Scan for the cell matching the given text and deliver its (x, y) coordinate at center. 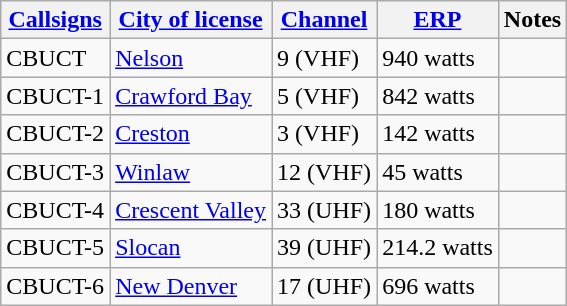
842 watts (438, 96)
CBUCT-5 (56, 248)
214.2 watts (438, 248)
Winlaw (191, 172)
Nelson (191, 58)
City of license (191, 20)
Callsigns (56, 20)
33 (UHF) (324, 210)
Channel (324, 20)
Slocan (191, 248)
696 watts (438, 286)
Crescent Valley (191, 210)
142 watts (438, 134)
17 (UHF) (324, 286)
5 (VHF) (324, 96)
Crawford Bay (191, 96)
CBUCT (56, 58)
Creston (191, 134)
CBUCT-2 (56, 134)
940 watts (438, 58)
39 (UHF) (324, 248)
CBUCT-6 (56, 286)
CBUCT-4 (56, 210)
CBUCT-1 (56, 96)
180 watts (438, 210)
Notes (532, 20)
New Denver (191, 286)
45 watts (438, 172)
9 (VHF) (324, 58)
CBUCT-3 (56, 172)
ERP (438, 20)
12 (VHF) (324, 172)
3 (VHF) (324, 134)
